Scan for the cell matching the given text and deliver its [x, y] coordinate at center. 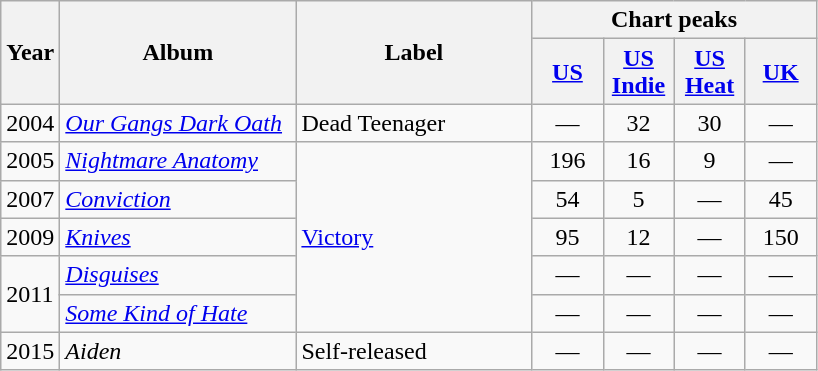
Knives [178, 237]
32 [638, 123]
Victory [414, 237]
Some Kind of Hate [178, 313]
12 [638, 237]
2015 [30, 351]
US Indie [638, 72]
Disguises [178, 275]
Our Gangs Dark Oath [178, 123]
2004 [30, 123]
2005 [30, 161]
US Heat [710, 72]
95 [568, 237]
30 [710, 123]
Dead Teenager [414, 123]
45 [780, 199]
UK [780, 72]
Nightmare Anatomy [178, 161]
150 [780, 237]
Self-released [414, 351]
US [568, 72]
Conviction [178, 199]
9 [710, 161]
Chart peaks [674, 20]
2009 [30, 237]
54 [568, 199]
196 [568, 161]
5 [638, 199]
2011 [30, 294]
2007 [30, 199]
Aiden [178, 351]
Year [30, 52]
Label [414, 52]
16 [638, 161]
Album [178, 52]
